Extract the (x, y) coordinate from the center of the cell holding the provided text.  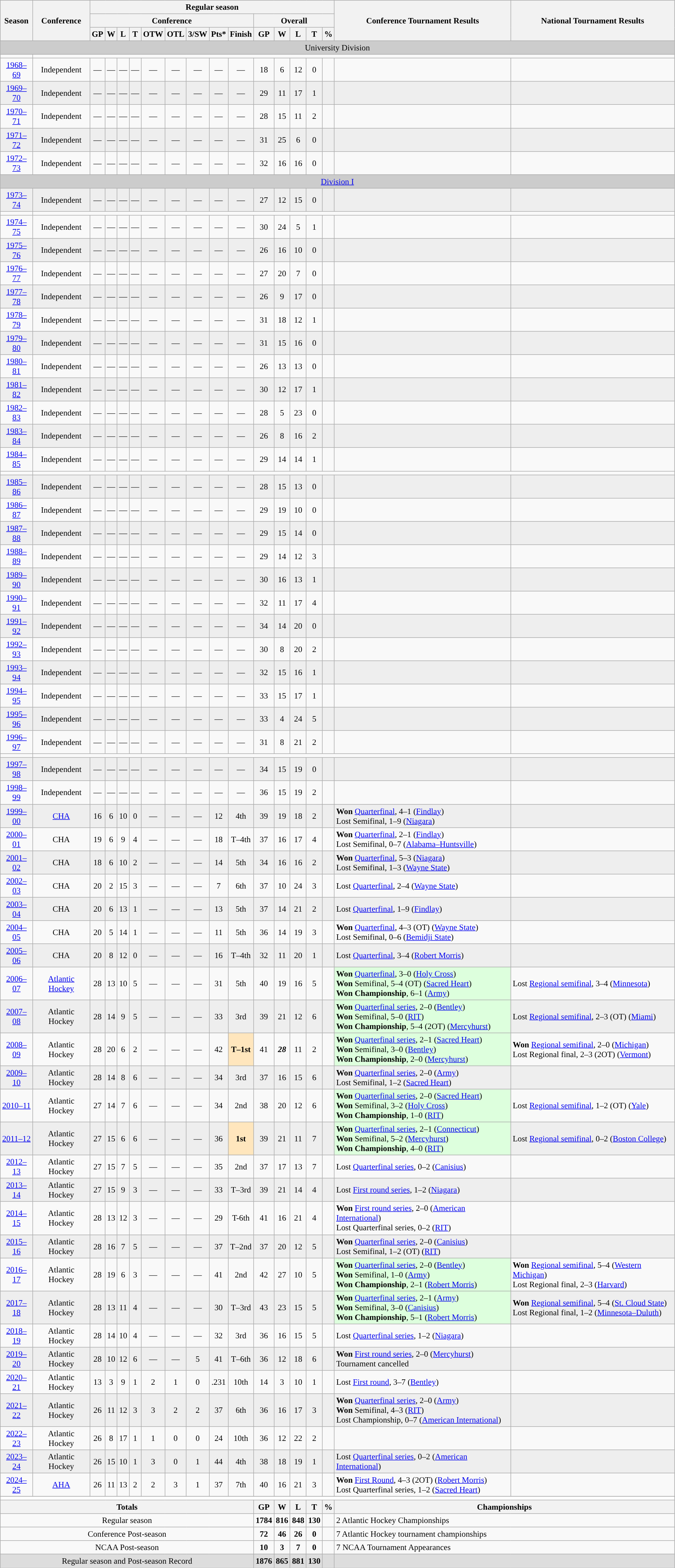
1988–89 (17, 557)
Lost Regional semifinal, 1–2 (OT) (Yale) (593, 1106)
Won Quarterfinal, 3–0 (Holy Cross)Won Semifinal, 5–4 (OT) (Sacred Heart)Won Championship, 6–1 (Army) (423, 984)
2 Atlantic Hockey Championships (504, 1520)
Won Quarterfinal, 4–3 (OT) (Wayne State)Lost Semifinal, 0–6 (Bemidji State) (423, 933)
Won Quarterfinal series, 2–0 (Bentley)Won Semifinal, 1–0 (Army)Won Championship, 2–1 (Robert Morris) (423, 1275)
2014–15 (17, 1218)
Won Quarterfinal, 4–1 (Findlay)Lost Semifinal, 1–9 (Niagara) (423, 816)
2002–03 (17, 886)
2022–23 (17, 1438)
OTW (153, 34)
2008–09 (17, 1050)
Lost Regional semifinal, 3–4 (Minnesota) (593, 984)
2013–14 (17, 1190)
Won Quarterfinal, 2–1 (Findlay)Lost Semifinal, 0–7 (Alabama–Huntsville) (423, 839)
Totals (127, 1507)
2006–07 (17, 984)
1985–86 (17, 487)
Won Quarterfinal series, 2–0 (Army)Lost Semifinal, 1–2 (Sacred Heart) (423, 1078)
Division I (337, 181)
2019–20 (17, 1359)
1784 (264, 1520)
1973–74 (17, 199)
1971–72 (17, 140)
Won Quarterfinal, 5–3 (Niagara)Lost Semifinal, 1–3 (Wayne State) (423, 863)
2003–04 (17, 909)
7 Atlantic Hockey tournament championships (504, 1534)
Won Regional semifinal, 5–4 (St. Cloud State)Lost Regional final, 1–2 (Minnesota–Duluth) (593, 1307)
National Tournament Results (593, 21)
1991–92 (17, 626)
Regular season and Post-season Record (127, 1561)
T–1st (241, 1050)
7 NCAA Tournament Appearances (504, 1548)
1968–69 (17, 70)
1992–93 (17, 650)
2010–11 (17, 1106)
1979–80 (17, 343)
1998–99 (17, 793)
865 (282, 1561)
25 (282, 140)
1970–71 (17, 117)
2001–02 (17, 863)
Won Quarterfinal series, 2–1 (Army)Won Semifinal, 3–0 (Canisius)Won Championship, 5–1 (Robert Morris) (423, 1307)
Won Quarterfinal series, 2–0 (Sacred Heart)Won Semifinal, 3–2 (Holy Cross)Won Championship, 1–0 (RIT) (423, 1106)
46 (282, 1534)
Overall (294, 21)
7th (241, 1485)
1996–97 (17, 742)
816 (282, 1520)
2023–24 (17, 1462)
Lost First round series, 1–2 (Niagara) (423, 1190)
2009–10 (17, 1078)
Won Quarterfinal series, 2–1 (Sacred Heart)Won Semifinal, 3–0 (Bentley)Won Championship, 2–0 (Mercyhurst) (423, 1050)
1981–82 (17, 390)
Pts* (219, 34)
T-6th (241, 1218)
Lost Regional semifinal, 2–3 (OT) (Miami) (593, 1016)
Won First Round, 4–3 (2OT) (Robert Morris)Lost Quarterfinal series, 1–2 (Sacred Heart) (423, 1485)
881 (298, 1561)
22 (298, 1438)
1978–79 (17, 320)
Lost Quarterfinal series, 0–2 (Canisius) (423, 1167)
2015–16 (17, 1246)
Finish (241, 34)
1980–81 (17, 367)
Lost Quarterfinal series, 1–2 (Niagara) (423, 1336)
1974–75 (17, 227)
T–2nd (241, 1246)
Lost Quarterfinal series, 0–2 (American International) (423, 1462)
Lost Quarterfinal, 2–4 (Wayne State) (423, 886)
NCAA Post-season (127, 1548)
Won Quarterfinal series, 2–0 (Bentley)Won Semifinal, 5–0 (RIT)Won Championship, 5–4 (2OT) (Mercyhurst) (423, 1016)
2020–21 (17, 1382)
Won Regional semifinal, 5–4 (Western Michigan)Lost Regional final, 2–3 (Harvard) (593, 1275)
Won Regional semifinal, 2–0 (Michigan)Lost Regional final, 2–3 (2OT) (Vermont) (593, 1050)
1975–76 (17, 250)
1982–83 (17, 413)
1983–84 (17, 436)
2024–25 (17, 1485)
2012–13 (17, 1167)
Conference Post-season (127, 1534)
1993–94 (17, 673)
1972–73 (17, 163)
2000–01 (17, 839)
2017–18 (17, 1307)
1995–96 (17, 719)
Season (17, 21)
1876 (264, 1561)
2005–06 (17, 956)
Championships (504, 1507)
2016–17 (17, 1275)
1969–70 (17, 93)
1976–77 (17, 274)
Won Quarterfinal series, 2–0 (Army)Won Semifinal, 4–3 (RIT)Lost Championship, 0–7 (American International) (423, 1410)
72 (264, 1534)
1997–98 (17, 769)
.231 (219, 1382)
2021–22 (17, 1410)
1987–88 (17, 533)
1994–95 (17, 696)
35 (219, 1167)
1984–85 (17, 459)
OTL (176, 34)
T–6th (241, 1359)
University Division (337, 48)
Lost Quarterfinal, 3–4 (Robert Morris) (423, 956)
3/SW (198, 34)
Conference Tournament Results (423, 21)
Won First round series, 2–0 (American International)Lost Quarterfinal series, 0–2 (RIT) (423, 1218)
2018–19 (17, 1336)
1986–87 (17, 510)
1990–91 (17, 603)
Lost Regional semifinal, 0–2 (Boston College) (593, 1139)
Won First round series, 2–0 (Mercyhurst)Tournament cancelled (423, 1359)
1989–90 (17, 580)
1999–00 (17, 816)
Lost First round, 3–7 (Bentley) (423, 1382)
1977–78 (17, 297)
43 (264, 1307)
Lost Quarterfinal, 1–9 (Findlay) (423, 909)
2011–12 (17, 1139)
2007–08 (17, 1016)
2004–05 (17, 933)
44 (219, 1462)
848 (298, 1520)
AHA (61, 1485)
1st (241, 1139)
Won Quarterfinal series, 2–0 (Canisius)Lost Semifinal, 1–2 (OT) (RIT) (423, 1246)
Won Quarterfinal series, 2–1 (Connecticut)Won Semifinal, 5–2 (Mercyhurst)Won Championship, 4–0 (RIT) (423, 1139)
